Find where the given text appears and provide that cell's center as (X, Y) coordinate. 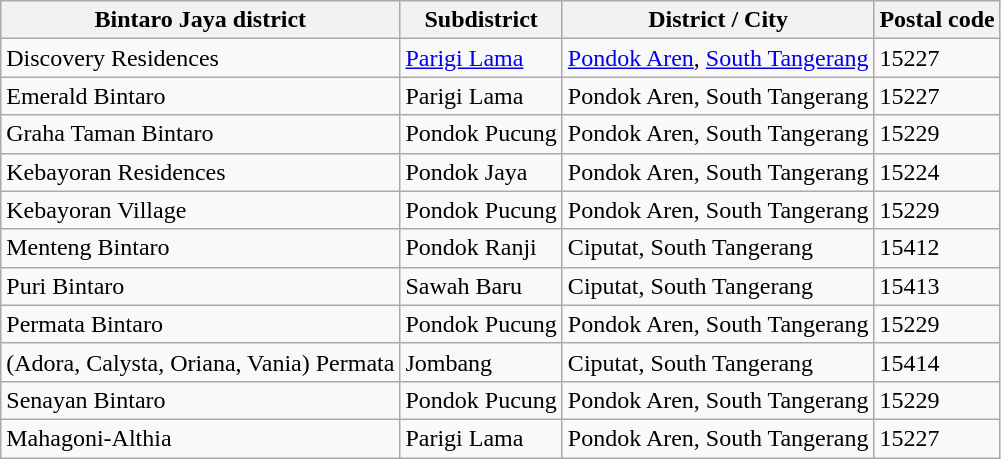
Discovery Residences (200, 58)
Permata Bintaro (200, 324)
15413 (937, 286)
Kebayoran Village (200, 210)
Pondok Jaya (481, 172)
Graha Taman Bintaro (200, 134)
Emerald Bintaro (200, 96)
Jombang (481, 362)
Mahagoni-Althia (200, 438)
Subdistrict (481, 20)
15412 (937, 248)
15414 (937, 362)
(Adora, Calysta, Oriana, Vania) Permata (200, 362)
Kebayoran Residences (200, 172)
Pondok Ranji (481, 248)
Senayan Bintaro (200, 400)
Menteng Bintaro (200, 248)
Sawah Baru (481, 286)
Postal code (937, 20)
Bintaro Jaya district (200, 20)
District / City (718, 20)
15224 (937, 172)
Puri Bintaro (200, 286)
